Identify which cell holds the provided text, then report its [X, Y] central coordinate. 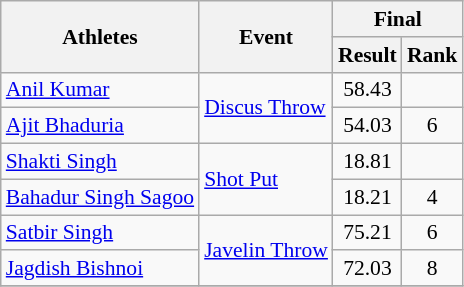
Shakti Singh [100, 162]
Satbir Singh [100, 233]
75.21 [368, 233]
Rank [432, 55]
Javelin Throw [266, 250]
Shot Put [266, 180]
Jagdish Bishnoi [100, 269]
Ajit Bhaduria [100, 126]
Final [398, 19]
58.43 [368, 90]
Discus Throw [266, 108]
Bahadur Singh Sagoo [100, 197]
18.21 [368, 197]
Event [266, 36]
4 [432, 197]
Result [368, 55]
72.03 [368, 269]
Athletes [100, 36]
8 [432, 269]
Anil Kumar [100, 90]
54.03 [368, 126]
18.81 [368, 162]
